Identify which cell holds the provided text, then report its [x, y] central coordinate. 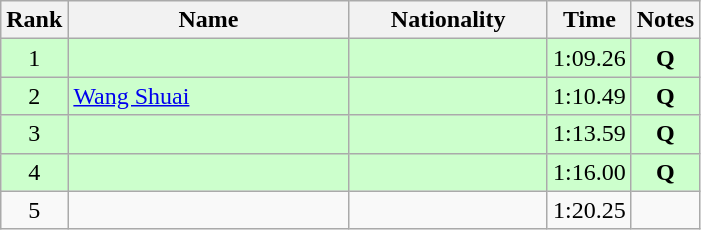
1:13.59 [589, 134]
Name [208, 20]
4 [34, 172]
1:09.26 [589, 58]
Notes [665, 20]
1 [34, 58]
Nationality [448, 20]
1:20.25 [589, 210]
Time [589, 20]
5 [34, 210]
1:10.49 [589, 96]
2 [34, 96]
3 [34, 134]
Wang Shuai [208, 96]
Rank [34, 20]
1:16.00 [589, 172]
